Search for the cell housing the specified text and yield its (x, y) center coordinate. 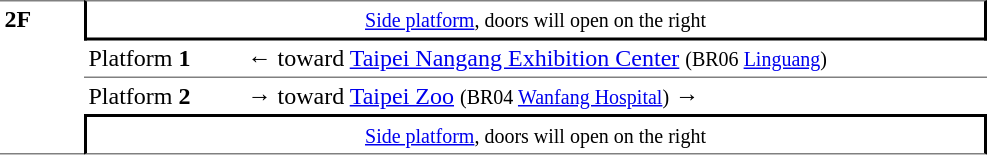
← toward Taipei Nangang Exhibition Center (BR06 Linguang) (615, 59)
Platform 2 (164, 96)
2F (42, 77)
Platform 1 (164, 59)
→ toward Taipei Zoo (BR04 Wanfang Hospital) → (615, 96)
